Output the (X, Y) coordinate of the center of the cell containing the given text.  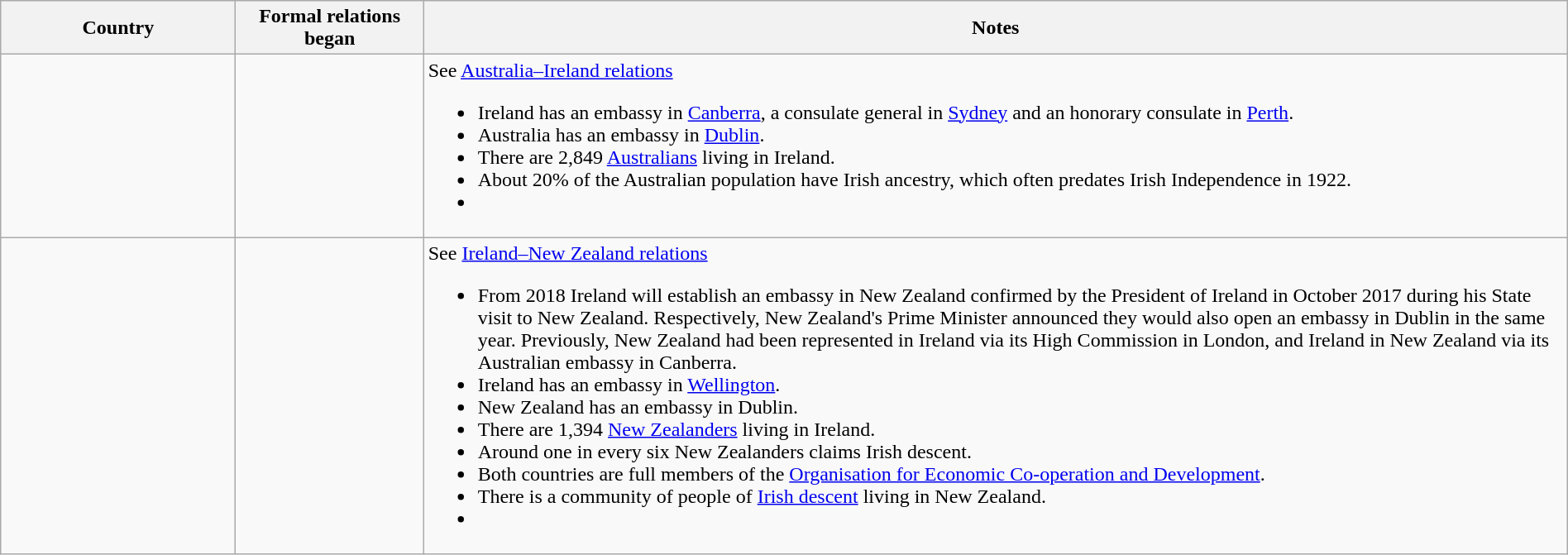
Notes (996, 28)
Formal relations began (329, 28)
Country (118, 28)
